Scan for the cell matching the given text and deliver its [x, y] coordinate at center. 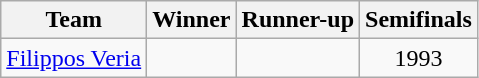
1993 [419, 58]
Semifinals [419, 20]
Team [74, 20]
Runner-up [298, 20]
Winner [192, 20]
Filippos Veria [74, 58]
